Identify which cell holds the provided text, then report its (x, y) central coordinate. 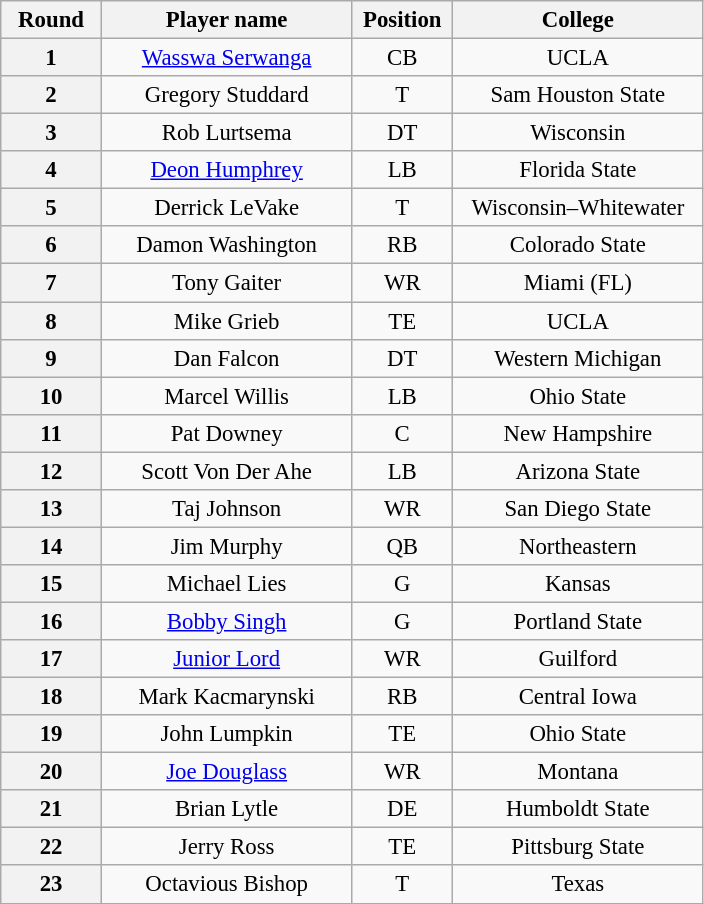
Western Michigan (578, 358)
Octavious Bishop (226, 885)
Mike Grieb (226, 321)
Bobby Singh (226, 621)
14 (52, 546)
3 (52, 133)
4 (52, 170)
Damon Washington (226, 245)
9 (52, 358)
Miami (FL) (578, 283)
Guilford (578, 659)
Round (52, 20)
1 (52, 58)
21 (52, 809)
San Diego State (578, 509)
11 (52, 433)
Montana (578, 772)
8 (52, 321)
QB (402, 546)
Tony Gaiter (226, 283)
C (402, 433)
Rob Lurtsema (226, 133)
Gregory Studdard (226, 95)
Player name (226, 20)
Colorado State (578, 245)
New Hampshire (578, 433)
Texas (578, 885)
23 (52, 885)
DE (402, 809)
2 (52, 95)
Wasswa Serwanga (226, 58)
19 (52, 734)
12 (52, 471)
Position (402, 20)
Mark Kacmarynski (226, 697)
15 (52, 584)
Wisconsin–Whitewater (578, 208)
College (578, 20)
6 (52, 245)
Joe Douglass (226, 772)
Portland State (578, 621)
Northeastern (578, 546)
22 (52, 847)
Brian Lytle (226, 809)
Derrick LeVake (226, 208)
Jim Murphy (226, 546)
John Lumpkin (226, 734)
Central Iowa (578, 697)
Junior Lord (226, 659)
16 (52, 621)
Jerry Ross (226, 847)
Marcel Willis (226, 396)
Taj Johnson (226, 509)
CB (402, 58)
Wisconsin (578, 133)
18 (52, 697)
5 (52, 208)
7 (52, 283)
Humboldt State (578, 809)
Dan Falcon (226, 358)
17 (52, 659)
Pat Downey (226, 433)
Pittsburg State (578, 847)
Deon Humphrey (226, 170)
Sam Houston State (578, 95)
20 (52, 772)
13 (52, 509)
10 (52, 396)
Florida State (578, 170)
Michael Lies (226, 584)
Scott Von Der Ahe (226, 471)
Kansas (578, 584)
Arizona State (578, 471)
